Identify which cell holds the provided text, then report its [X, Y] central coordinate. 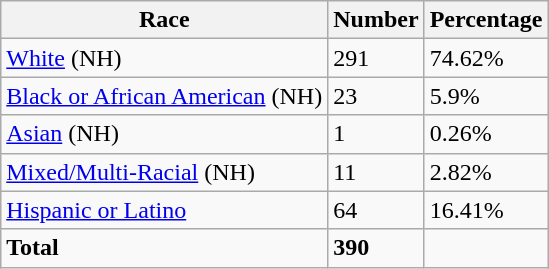
0.26% [486, 134]
Asian (NH) [164, 134]
23 [376, 96]
390 [376, 248]
5.9% [486, 96]
1 [376, 134]
11 [376, 172]
Total [164, 248]
74.62% [486, 58]
White (NH) [164, 58]
16.41% [486, 210]
291 [376, 58]
Mixed/Multi-Racial (NH) [164, 172]
2.82% [486, 172]
Race [164, 20]
Number [376, 20]
Percentage [486, 20]
64 [376, 210]
Hispanic or Latino [164, 210]
Black or African American (NH) [164, 96]
